Extract the [X, Y] coordinate from the center of the cell holding the provided text.  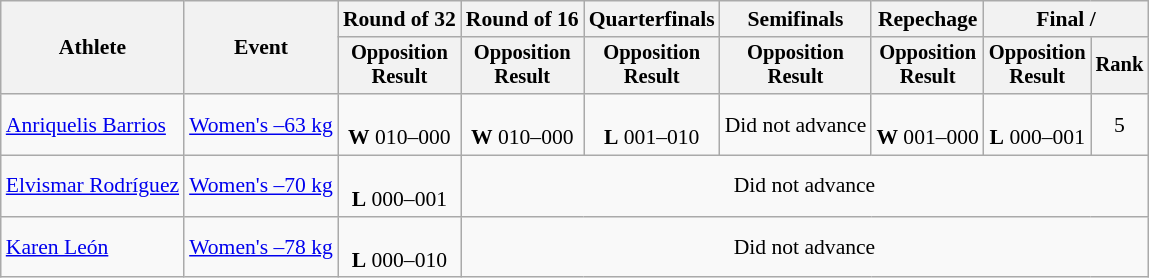
5 [1120, 124]
Semifinals [796, 19]
Athlete [92, 48]
Event [261, 48]
Women's –63 kg [261, 124]
Final / [1066, 19]
Rank [1120, 66]
Women's –78 kg [261, 248]
Anriquelis Barrios [92, 124]
Women's –70 kg [261, 186]
Karen León [92, 248]
L 000–010 [400, 248]
L 001–010 [652, 124]
Elvismar Rodríguez [92, 186]
W 001–000 [928, 124]
Quarterfinals [652, 19]
Round of 32 [400, 19]
Round of 16 [522, 19]
Repechage [928, 19]
